Detect which cell encompasses the target text, then output its [X, Y] center coordinate. 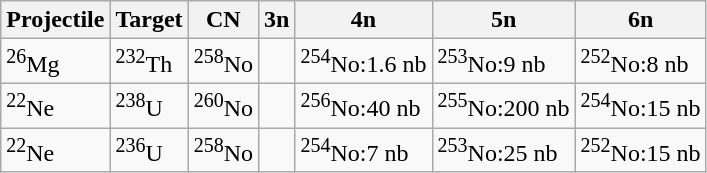
254No:15 nb [640, 106]
254No:7 nb [364, 150]
3n [277, 20]
5n [504, 20]
256No:40 nb [364, 106]
253No:25 nb [504, 150]
26Mg [56, 62]
CN [223, 20]
232Th [149, 62]
236U [149, 150]
Target [149, 20]
238U [149, 106]
254No:1.6 nb [364, 62]
6n [640, 20]
253No:9 nb [504, 62]
255No:200 nb [504, 106]
4n [364, 20]
252No:15 nb [640, 150]
Projectile [56, 20]
260No [223, 106]
252No:8 nb [640, 62]
